Provide the [X, Y] coordinate of the cell's center where the given text is located.  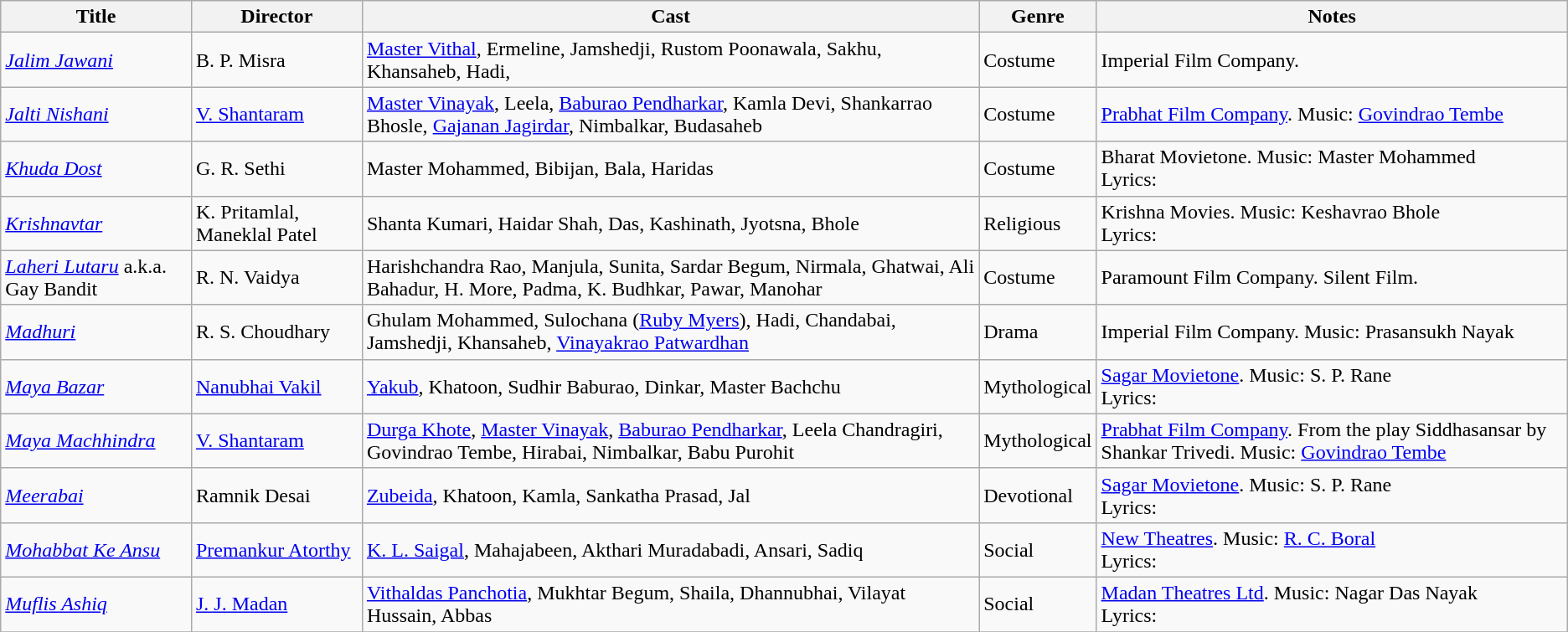
Vithaldas Panchotia, Mukhtar Begum, Shaila, Dhannubhai, Vilayat Hussain, Abbas [670, 604]
Prabhat Film Company. From the play Siddhasansar by Shankar Trivedi. Music: Govindrao Tembe [1332, 440]
B. P. Misra [276, 60]
Imperial Film Company. [1332, 60]
New Theatres. Music: R. C. BoralLyrics: [1332, 549]
J. J. Madan [276, 604]
Krishnavtar [96, 223]
Cast [670, 17]
Jalim Jawani [96, 60]
Madan Theatres Ltd. Music: Nagar Das NayakLyrics: [1332, 604]
Maya Bazar [96, 387]
Religious [1038, 223]
R. S. Choudhary [276, 331]
R. N. Vaidya [276, 278]
Mohabbat Ke Ansu [96, 549]
Imperial Film Company. Music: Prasansukh Nayak [1332, 331]
Director [276, 17]
Title [96, 17]
G. R. Sethi [276, 169]
Paramount Film Company. Silent Film. [1332, 278]
Meerabai [96, 496]
K. Pritamlal, Maneklal Patel [276, 223]
Devotional [1038, 496]
Laheri Lutaru a.k.a. Gay Bandit [96, 278]
Drama [1038, 331]
Prabhat Film Company. Music: Govindrao Tembe [1332, 114]
K. L. Saigal, Mahajabeen, Akthari Muradabadi, Ansari, Sadiq [670, 549]
Maya Machhindra [96, 440]
Harishchandra Rao, Manjula, Sunita, Sardar Begum, Nirmala, Ghatwai, Ali Bahadur, H. More, Padma, K. Budhkar, Pawar, Manohar [670, 278]
Master Vinayak, Leela, Baburao Pendharkar, Kamla Devi, Shankarrao Bhosle, Gajanan Jagirdar, Nimbalkar, Budasaheb [670, 114]
Master Mohammed, Bibijan, Bala, Haridas [670, 169]
Ramnik Desai [276, 496]
Muflis Ashiq [96, 604]
Nanubhai Vakil [276, 387]
Khuda Dost [96, 169]
Ghulam Mohammed, Sulochana (Ruby Myers), Hadi, Chandabai, Jamshedji, Khansaheb, Vinayakrao Patwardhan [670, 331]
Durga Khote, Master Vinayak, Baburao Pendharkar, Leela Chandragiri, Govindrao Tembe, Hirabai, Nimbalkar, Babu Purohit [670, 440]
Yakub, Khatoon, Sudhir Baburao, Dinkar, Master Bachchu [670, 387]
Bharat Movietone. Music: Master MohammedLyrics: [1332, 169]
Jalti Nishani [96, 114]
Genre [1038, 17]
Krishna Movies. Music: Keshavrao BholeLyrics: [1332, 223]
Premankur Atorthy [276, 549]
Madhuri [96, 331]
Master Vithal, Ermeline, Jamshedji, Rustom Poonawala, Sakhu, Khansaheb, Hadi, [670, 60]
Shanta Kumari, Haidar Shah, Das, Kashinath, Jyotsna, Bhole [670, 223]
Notes [1332, 17]
Zubeida, Khatoon, Kamla, Sankatha Prasad, Jal [670, 496]
